Detect which cell encompasses the target text, then output its [X, Y] center coordinate. 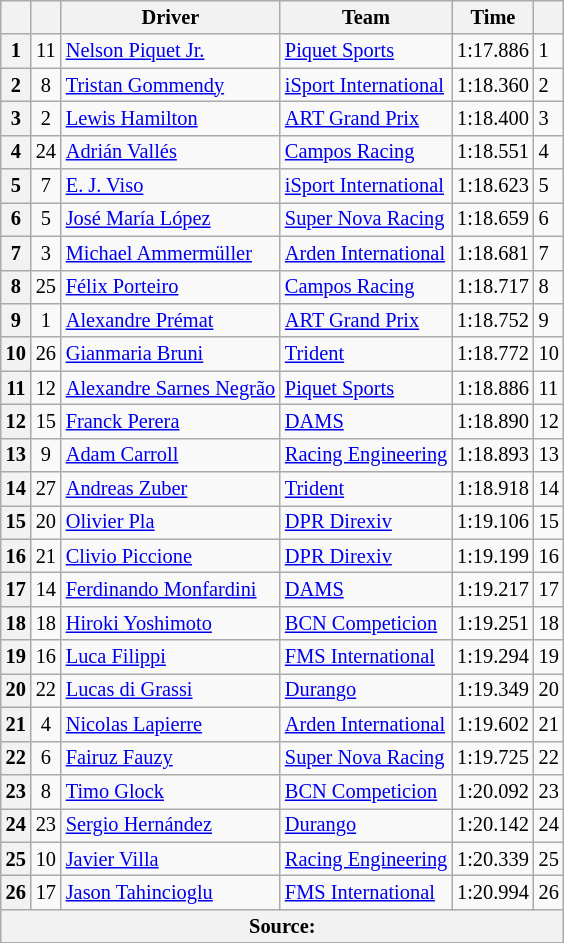
Alexandre Prémat [170, 320]
E. J. Viso [170, 186]
1:18.360 [493, 85]
1:18.717 [493, 287]
Nelson Piquet Jr. [170, 51]
1:19.251 [493, 623]
1:19.725 [493, 758]
Adrián Vallés [170, 152]
Franck Perera [170, 421]
Hiroki Yoshimoto [170, 623]
1:18.752 [493, 320]
Michael Ammermüller [170, 253]
Adam Carroll [170, 455]
Sergio Hernández [170, 825]
Nicolas Lapierre [170, 724]
1:19.217 [493, 589]
Lucas di Grassi [170, 690]
Olivier Pla [170, 522]
1:18.681 [493, 253]
Time [493, 17]
Fairuz Fauzy [170, 758]
Team [366, 17]
1:18.623 [493, 186]
Javier Villa [170, 859]
Lewis Hamilton [170, 118]
Timo Glock [170, 791]
1:20.092 [493, 791]
1:18.886 [493, 388]
1:18.893 [493, 455]
1:18.918 [493, 489]
Luca Filippi [170, 657]
Clivio Piccione [170, 556]
1:18.772 [493, 354]
1:18.400 [493, 118]
1:20.339 [493, 859]
Alexandre Sarnes Negrão [170, 388]
1:17.886 [493, 51]
1:18.659 [493, 219]
1:19.199 [493, 556]
1:19.106 [493, 522]
1:18.890 [493, 421]
1:18.551 [493, 152]
1:19.349 [493, 690]
1:19.294 [493, 657]
Gianmaria Bruni [170, 354]
1:20.994 [493, 892]
Félix Porteiro [170, 287]
27 [46, 489]
Jason Tahincioglu [170, 892]
Tristan Gommendy [170, 85]
Andreas Zuber [170, 489]
Ferdinando Monfardini [170, 589]
1:19.602 [493, 724]
Driver [170, 17]
1:20.142 [493, 825]
Source: [282, 926]
José María López [170, 219]
